Provide the [x, y] coordinate of the cell's center where the given text is located.  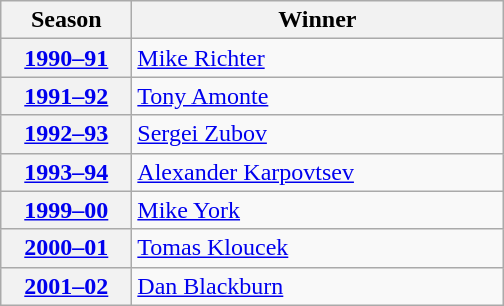
1991–92 [66, 96]
Mike York [318, 210]
1999–00 [66, 210]
2000–01 [66, 248]
Tony Amonte [318, 96]
Mike Richter [318, 58]
Alexander Karpovtsev [318, 172]
1990–91 [66, 58]
Dan Blackburn [318, 286]
Tomas Kloucek [318, 248]
Sergei Zubov [318, 134]
Winner [318, 20]
1992–93 [66, 134]
2001–02 [66, 286]
1993–94 [66, 172]
Season [66, 20]
